Determine the [x, y] coordinate at the center of the cell enclosing the given text.  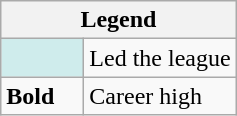
Led the league [160, 58]
Bold [42, 96]
Career high [160, 96]
Legend [118, 20]
